Scan for the cell matching the given text and deliver its [x, y] coordinate at center. 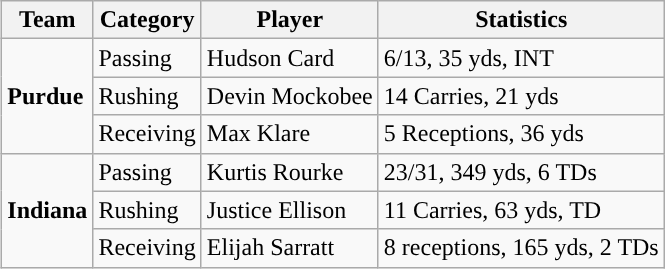
Indiana [48, 210]
11 Carries, 63 yds, TD [521, 210]
Devin Mockobee [290, 96]
Kurtis Rourke [290, 172]
Justice Ellison [290, 210]
Max Klare [290, 134]
Category [147, 20]
6/13, 35 yds, INT [521, 58]
Hudson Card [290, 58]
Team [48, 20]
Elijah Sarratt [290, 248]
14 Carries, 21 yds [521, 96]
8 receptions, 165 yds, 2 TDs [521, 248]
5 Receptions, 36 yds [521, 134]
Player [290, 20]
Statistics [521, 20]
Purdue [48, 96]
23/31, 349 yds, 6 TDs [521, 172]
